Provide the (X, Y) coordinate of the cell's center where the given text is located.  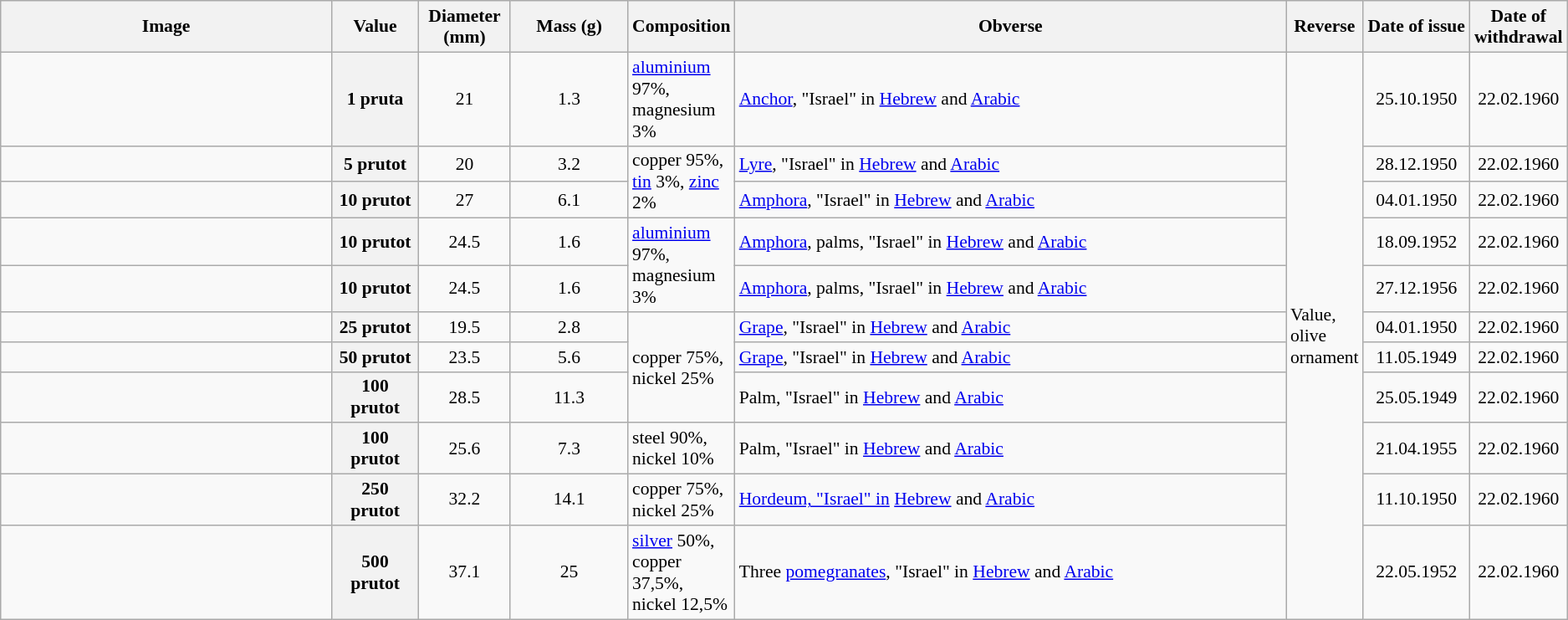
silver 50%, copper 37,5%, nickel 12,5% (682, 572)
22.05.1952 (1417, 572)
Value (375, 27)
steel 90%, nickel 10% (682, 448)
1 pruta (375, 99)
Three pomegranates, "Israel" in Hebrew and Arabic (1010, 572)
27 (465, 201)
500 prutot (375, 572)
Amphora, "Israel" in Hebrew and Arabic (1010, 201)
Image (166, 27)
23.5 (465, 357)
11.05.1949 (1417, 357)
250 prutot (375, 500)
19.5 (465, 327)
5 prutot (375, 164)
11.10.1950 (1417, 500)
14.1 (569, 500)
18.09.1952 (1417, 242)
32.2 (465, 500)
28.5 (465, 397)
21 (465, 99)
Composition (682, 27)
25.05.1949 (1417, 397)
6.1 (569, 201)
Anchor, "Israel" in Hebrew and Arabic (1010, 99)
1.3 (569, 99)
copper 95%, tin 3%, zinc 2% (682, 182)
Value, olive ornament (1325, 336)
Lyre, "Israel" in Hebrew and Arabic (1010, 164)
2.8 (569, 327)
21.04.1955 (1417, 448)
27.12.1956 (1417, 289)
37.1 (465, 572)
Mass (g) (569, 27)
25.10.1950 (1417, 99)
50 prutot (375, 357)
5.6 (569, 357)
Obverse (1010, 27)
25 (569, 572)
Diameter (mm) (465, 27)
11.3 (569, 397)
28.12.1950 (1417, 164)
Reverse (1325, 27)
25 prutot (375, 327)
Date of issue (1417, 27)
20 (465, 164)
7.3 (569, 448)
25.6 (465, 448)
Date of withdrawal (1519, 27)
3.2 (569, 164)
Hordeum, "Israel" in Hebrew and Arabic (1010, 500)
